Search for the cell housing the specified text and yield its (x, y) center coordinate. 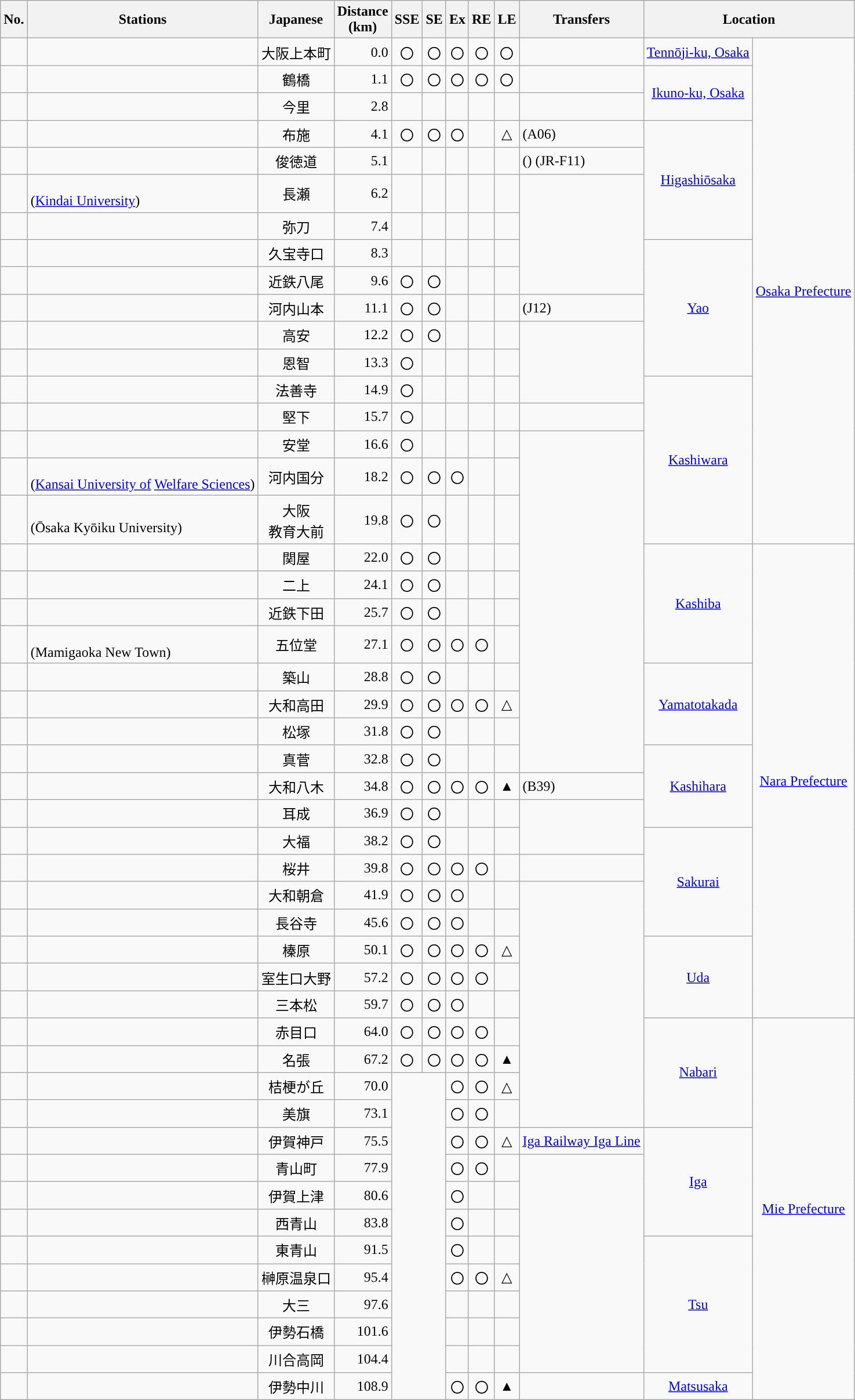
16.6 (363, 444)
Uda (698, 977)
大阪教育大前 (296, 519)
鶴橋 (296, 79)
25.7 (363, 612)
LE (507, 20)
57.2 (363, 977)
97.6 (363, 1304)
榊原温泉口 (296, 1278)
赤目口 (296, 1032)
安堂 (296, 444)
RE (481, 20)
95.4 (363, 1278)
榛原 (296, 950)
Matsusaka (698, 1387)
川合高岡 (296, 1359)
Mie Prefecture (803, 1209)
堅下 (296, 417)
108.9 (363, 1387)
64.0 (363, 1032)
104.4 (363, 1359)
50.1 (363, 950)
伊賀神戸 (296, 1141)
Nabari (698, 1072)
77.9 (363, 1168)
Tsu (698, 1304)
Stations (143, 20)
高安 (296, 335)
0.0 (363, 52)
1.1 (363, 79)
大三 (296, 1304)
伊賀上津 (296, 1195)
Japanese (296, 20)
36.9 (363, 813)
Distance(km) (363, 20)
Kashiwara (698, 460)
32.8 (363, 758)
二上 (296, 584)
39.8 (363, 868)
桔梗が丘 (296, 1086)
91.5 (363, 1250)
真菅 (296, 758)
18.2 (363, 477)
Osaka Prefecture (803, 291)
伊勢中川 (296, 1387)
布施 (296, 133)
12.2 (363, 335)
大和朝倉 (296, 895)
弥刀 (296, 226)
2.8 (363, 107)
14.9 (363, 390)
Iga Railway Iga Line (581, 1141)
Kashiba (698, 603)
松塚 (296, 732)
Kashihara (698, 786)
関屋 (296, 558)
Yao (698, 307)
Higashiōsaka (698, 180)
(Ōsaka Kyōiku University) (143, 519)
三本松 (296, 1004)
15.7 (363, 417)
近鉄下田 (296, 612)
67.2 (363, 1059)
(Kindai University) (143, 194)
No. (14, 20)
80.6 (363, 1195)
Ex (457, 20)
22.0 (363, 558)
Sakurai (698, 881)
75.5 (363, 1141)
59.7 (363, 1004)
今里 (296, 107)
11.1 (363, 307)
青山町 (296, 1168)
Nara Prefecture (803, 781)
伊勢石橋 (296, 1332)
5.1 (363, 161)
五位堂 (296, 645)
河内山本 (296, 307)
法善寺 (296, 390)
西青山 (296, 1222)
Tennōji-ku, Osaka (698, 52)
() (JR-F11) (581, 161)
長谷寺 (296, 923)
Iga (698, 1181)
83.8 (363, 1222)
Location (749, 20)
耳成 (296, 813)
Transfers (581, 20)
室生口大野 (296, 977)
名張 (296, 1059)
28.8 (363, 677)
Yamatotakada (698, 704)
大福 (296, 841)
6.2 (363, 194)
(B39) (581, 786)
東青山 (296, 1250)
Ikuno-ku, Osaka (698, 93)
(Kansai University of Welfare Sciences) (143, 477)
13.3 (363, 363)
31.8 (363, 732)
大阪上本町 (296, 52)
4.1 (363, 133)
41.9 (363, 895)
美旗 (296, 1113)
恩智 (296, 363)
桜井 (296, 868)
9.6 (363, 281)
近鉄八尾 (296, 281)
(A06) (581, 133)
河内国分 (296, 477)
SE (434, 20)
(Mamigaoka New Town) (143, 645)
(J12) (581, 307)
45.6 (363, 923)
27.1 (363, 645)
大和高田 (296, 704)
築山 (296, 677)
7.4 (363, 226)
久宝寺口 (296, 253)
24.1 (363, 584)
38.2 (363, 841)
34.8 (363, 786)
SSE (407, 20)
29.9 (363, 704)
俊徳道 (296, 161)
8.3 (363, 253)
73.1 (363, 1113)
101.6 (363, 1332)
19.8 (363, 519)
70.0 (363, 1086)
大和八木 (296, 786)
長瀬 (296, 194)
